Scan for the cell matching the given text and deliver its [X, Y] coordinate at center. 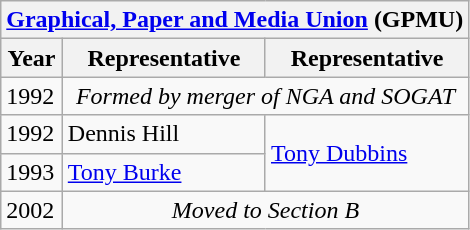
2002 [32, 210]
Graphical, Paper and Media Union (GPMU) [235, 20]
Dennis Hill [164, 134]
Tony Burke [164, 172]
Tony Dubbins [366, 153]
Year [32, 58]
Moved to Section B [265, 210]
Formed by merger of NGA and SOGAT [265, 96]
1993 [32, 172]
